Determine the [X, Y] coordinate at the center of the cell enclosing the given text.  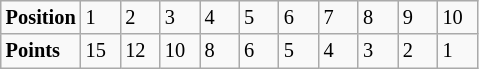
15 [101, 51]
9 [418, 17]
12 [140, 51]
Points [41, 51]
Position [41, 17]
7 [339, 17]
